Detect which cell encompasses the target text, then output its [x, y] center coordinate. 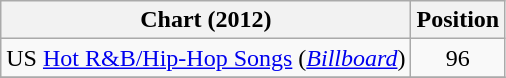
96 [458, 58]
US Hot R&B/Hip-Hop Songs (Billboard) [206, 58]
Chart (2012) [206, 20]
Position [458, 20]
